Pinpoint the cell where the given text exists, returning its [X, Y] midpoint coordinate. 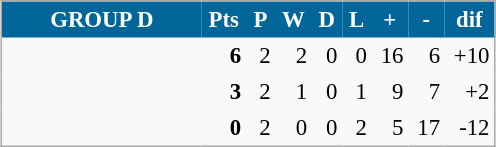
-12 [470, 128]
16 [390, 56]
Pts [224, 20]
dif [470, 20]
+2 [470, 92]
5 [390, 128]
- [426, 20]
W [294, 20]
P [260, 20]
L [356, 20]
GROUP D [101, 20]
D [327, 20]
+10 [470, 56]
9 [390, 92]
3 [224, 92]
+ [390, 20]
7 [426, 92]
17 [426, 128]
